Capture the cell that displays the provided text and extract its (X, Y) central coordinate. 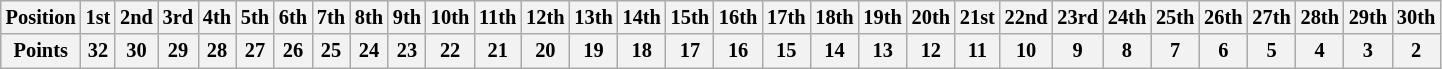
7 (1175, 51)
28 (217, 51)
30 (136, 51)
17 (690, 51)
26 (293, 51)
29 (178, 51)
19 (593, 51)
7th (331, 17)
25 (331, 51)
25th (1175, 17)
9 (1077, 51)
32 (98, 51)
3rd (178, 17)
19th (883, 17)
21st (978, 17)
5th (255, 17)
27th (1271, 17)
22 (450, 51)
8 (1127, 51)
11th (498, 17)
21 (498, 51)
22nd (1026, 17)
23 (407, 51)
30th (1416, 17)
13th (593, 17)
13 (883, 51)
12th (545, 17)
24th (1127, 17)
2 (1416, 51)
10 (1026, 51)
12 (931, 51)
Points (41, 51)
17th (786, 17)
Position (41, 17)
10th (450, 17)
15 (786, 51)
24 (369, 51)
6th (293, 17)
15th (690, 17)
27 (255, 51)
14 (834, 51)
16 (738, 51)
20 (545, 51)
18th (834, 17)
18 (642, 51)
3 (1368, 51)
9th (407, 17)
4 (1320, 51)
29th (1368, 17)
16th (738, 17)
11 (978, 51)
20th (931, 17)
14th (642, 17)
1st (98, 17)
4th (217, 17)
28th (1320, 17)
2nd (136, 17)
8th (369, 17)
26th (1223, 17)
5 (1271, 51)
6 (1223, 51)
23rd (1077, 17)
